Find where the given text appears and provide that cell's center as [X, Y] coordinate. 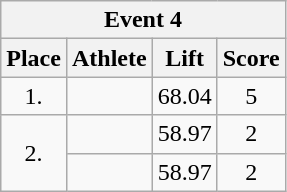
5 [251, 96]
Lift [184, 58]
1. [34, 96]
Event 4 [143, 20]
2. [34, 153]
Athlete [109, 58]
Score [251, 58]
68.04 [184, 96]
Place [34, 58]
